From the cell containing the given text, extract its center point as (X, Y) coordinate. 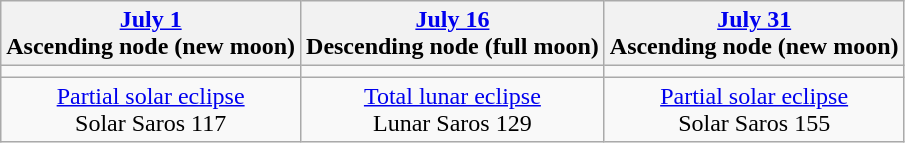
July 16Descending node (full moon) (453, 34)
July 1Ascending node (new moon) (151, 34)
Total lunar eclipseLunar Saros 129 (453, 110)
Partial solar eclipseSolar Saros 117 (151, 110)
July 31Ascending node (new moon) (754, 34)
Partial solar eclipseSolar Saros 155 (754, 110)
